Scan for the cell matching the given text and deliver its [x, y] coordinate at center. 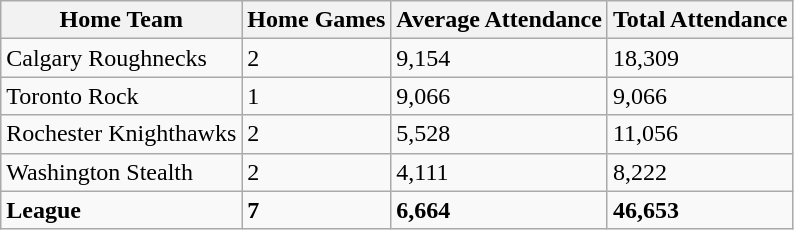
Home Games [316, 20]
18,309 [700, 58]
Calgary Roughnecks [122, 58]
7 [316, 210]
Rochester Knighthawks [122, 134]
9,154 [500, 58]
Home Team [122, 20]
5,528 [500, 134]
League [122, 210]
46,653 [700, 210]
Washington Stealth [122, 172]
8,222 [700, 172]
1 [316, 96]
4,111 [500, 172]
Total Attendance [700, 20]
6,664 [500, 210]
Toronto Rock [122, 96]
Average Attendance [500, 20]
11,056 [700, 134]
